Extract the (x, y) coordinate from the center of the cell holding the provided text.  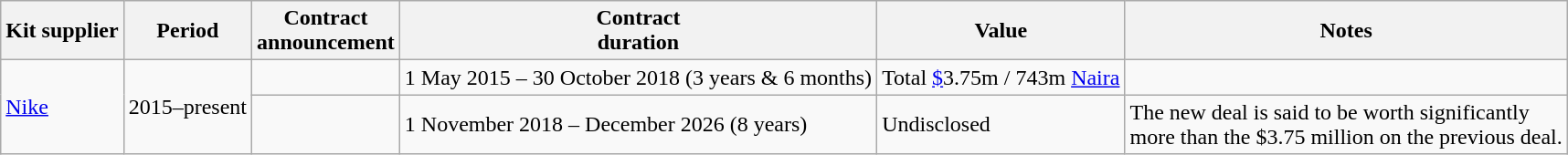
Notes (1346, 31)
Period (187, 31)
The new deal is said to be worth significantlymore than the $3.75 million on the previous deal. (1346, 124)
Contractduration (638, 31)
Contractannouncement (326, 31)
2015–present (187, 108)
Value (1001, 31)
1 May 2015 – 30 October 2018 (3 years & 6 months) (638, 77)
Nike (62, 108)
Total $3.75m / 743m Naira (1001, 77)
Kit supplier (62, 31)
Undisclosed (1001, 124)
1 November 2018 – December 2026 (8 years) (638, 124)
